Pinpoint the cell where the given text exists, returning its [x, y] midpoint coordinate. 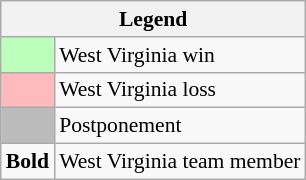
Legend [154, 19]
West Virginia loss [180, 90]
Bold [28, 162]
West Virginia win [180, 55]
Postponement [180, 126]
West Virginia team member [180, 162]
